Find where the given text appears and provide that cell's center as (X, Y) coordinate. 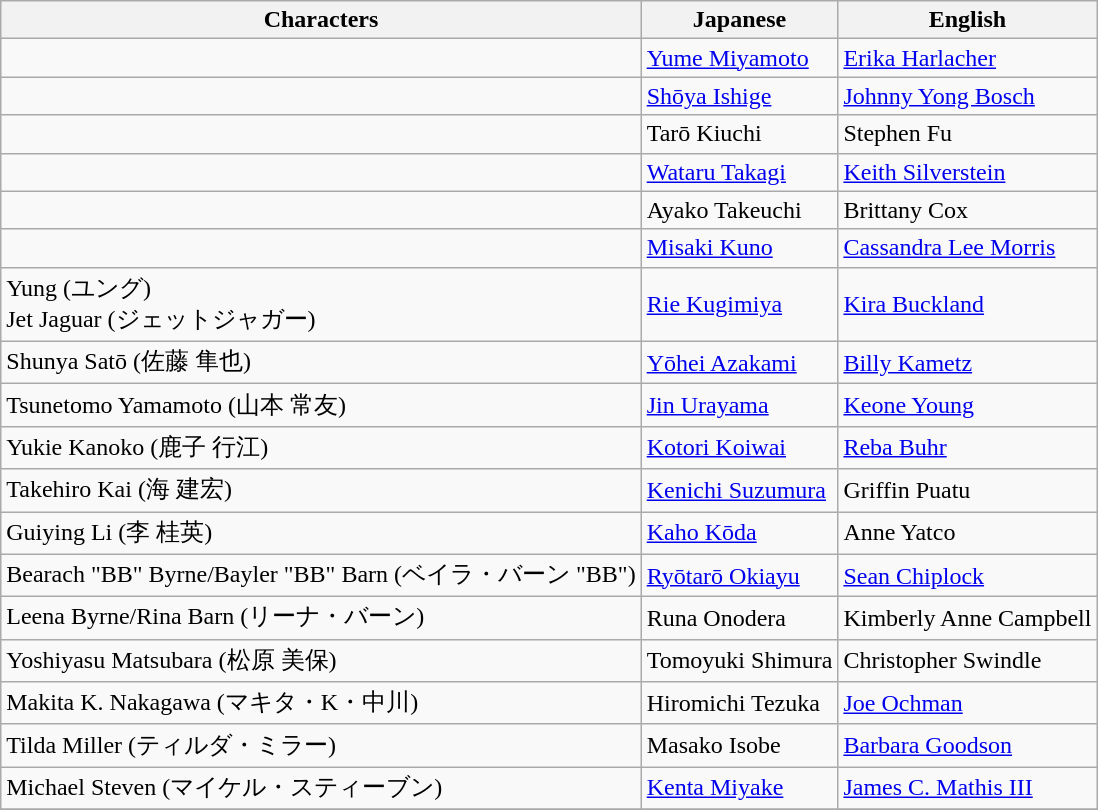
Griffin Puatu (968, 490)
Erika Harlacher (968, 58)
Kenichi Suzumura (740, 490)
Masako Isobe (740, 746)
English (968, 20)
Tsunetomo Yamamoto (山本 常友) (321, 406)
Ayako Takeuchi (740, 210)
Tilda Miller (ティルダ・ミラー) (321, 746)
Cassandra Lee Morris (968, 248)
Characters (321, 20)
Wataru Takagi (740, 172)
Japanese (740, 20)
Ryōtarō Okiayu (740, 576)
Kenta Miyake (740, 788)
Michael Steven (マイケル・スティーブン) (321, 788)
Shōya Ishige (740, 96)
Sean Chiplock (968, 576)
Bearach "BB" Byrne/Bayler "BB" Barn (ベイラ・バーン "BB") (321, 576)
Runa Onodera (740, 618)
Johnny Yong Bosch (968, 96)
Keith Silverstein (968, 172)
Yung (ユング)Jet Jaguar (ジェットジャガー) (321, 304)
Billy Kametz (968, 362)
Yukie Kanoko (鹿子 行江) (321, 448)
Leena Byrne/Rina Barn (リーナ・バーン) (321, 618)
Makita K. Nakagawa (マキタ・K・中川) (321, 704)
Guiying Li (李 桂英) (321, 534)
Jin Urayama (740, 406)
Reba Buhr (968, 448)
Rie Kugimiya (740, 304)
Kimberly Anne Campbell (968, 618)
Tomoyuki Shimura (740, 660)
Yoshiyasu Matsubara (松原 美保) (321, 660)
Takehiro Kai (海 建宏) (321, 490)
Shunya Satō (佐藤 隼也) (321, 362)
Tarō Kiuchi (740, 134)
Hiromichi Tezuka (740, 704)
James C. Mathis III (968, 788)
Brittany Cox (968, 210)
Kaho Kōda (740, 534)
Misaki Kuno (740, 248)
Yōhei Azakami (740, 362)
Barbara Goodson (968, 746)
Anne Yatco (968, 534)
Yume Miyamoto (740, 58)
Kira Buckland (968, 304)
Stephen Fu (968, 134)
Christopher Swindle (968, 660)
Kotori Koiwai (740, 448)
Joe Ochman (968, 704)
Keone Young (968, 406)
